Provide the (x, y) coordinate of the cell's center where the given text is located.  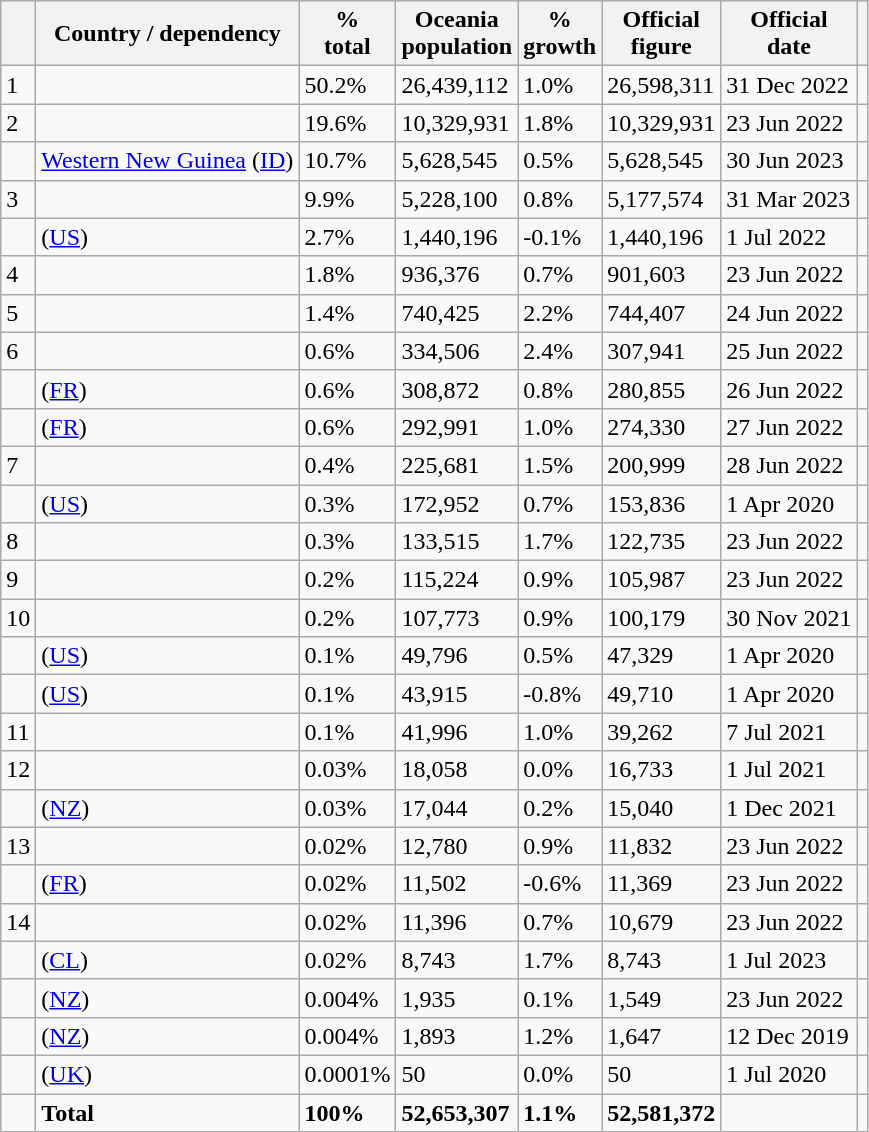
334,506 (457, 351)
30 Nov 2021 (789, 618)
1 (18, 85)
Officialdate (789, 34)
% growth (560, 34)
-0.8% (560, 694)
7 Jul 2021 (789, 732)
49,796 (457, 656)
(CL) (168, 960)
-0.6% (560, 884)
11 (18, 732)
Officialfigure (662, 34)
28 Jun 2022 (789, 465)
17,044 (457, 808)
0.0001% (348, 1074)
307,941 (662, 351)
936,376 (457, 275)
12 (18, 770)
1.5% (560, 465)
47,329 (662, 656)
5,228,100 (457, 199)
1.1% (560, 1113)
2.4% (560, 351)
49,710 (662, 694)
5 (18, 313)
26,598,311 (662, 85)
18,058 (457, 770)
4 (18, 275)
%total (348, 34)
901,603 (662, 275)
2.2% (560, 313)
115,224 (457, 580)
1,549 (662, 998)
26 Jun 2022 (789, 389)
Total (168, 1113)
107,773 (457, 618)
8 (18, 542)
6 (18, 351)
(UK) (168, 1074)
2.7% (348, 237)
14 (18, 922)
1 Jul 2020 (789, 1074)
1,647 (662, 1036)
172,952 (457, 503)
105,987 (662, 580)
31 Mar 2023 (789, 199)
Country / dependency (168, 34)
2 (18, 123)
11,396 (457, 922)
1 Jul 2022 (789, 237)
12,780 (457, 846)
740,425 (457, 313)
744,407 (662, 313)
15,040 (662, 808)
9 (18, 580)
100% (348, 1113)
52,581,372 (662, 1113)
308,872 (457, 389)
11,502 (457, 884)
3 (18, 199)
39,262 (662, 732)
-0.1% (560, 237)
1 Dec 2021 (789, 808)
0.4% (348, 465)
5,177,574 (662, 199)
200,999 (662, 465)
10.7% (348, 161)
25 Jun 2022 (789, 351)
100,179 (662, 618)
1 Jul 2021 (789, 770)
1,935 (457, 998)
16,733 (662, 770)
1.4% (348, 313)
50.2% (348, 85)
Western New Guinea (ID) (168, 161)
122,735 (662, 542)
274,330 (662, 427)
10,679 (662, 922)
1,893 (457, 1036)
133,515 (457, 542)
1.2% (560, 1036)
11,369 (662, 884)
12 Dec 2019 (789, 1036)
24 Jun 2022 (789, 313)
9.9% (348, 199)
7 (18, 465)
13 (18, 846)
31 Dec 2022 (789, 85)
153,836 (662, 503)
43,915 (457, 694)
41,996 (457, 732)
26,439,112 (457, 85)
52,653,307 (457, 1113)
Oceaniapopulation (457, 34)
10 (18, 618)
1 Jul 2023 (789, 960)
292,991 (457, 427)
30 Jun 2023 (789, 161)
11,832 (662, 846)
225,681 (457, 465)
19.6% (348, 123)
27 Jun 2022 (789, 427)
280,855 (662, 389)
